Return [X, Y] of the center of cell containing provided text 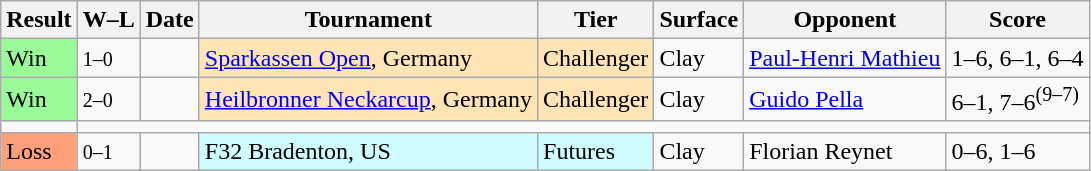
Tournament [368, 20]
Florian Reynet [845, 151]
0–6, 1–6 [1018, 151]
Tier [596, 20]
Loss [39, 151]
Date [170, 20]
Guido Pella [845, 100]
Heilbronner Neckarcup, Germany [368, 100]
Score [1018, 20]
F32 Bradenton, US [368, 151]
Opponent [845, 20]
Sparkassen Open, Germany [368, 58]
W–L [108, 20]
2–0 [108, 100]
6–1, 7–6(9–7) [1018, 100]
Surface [699, 20]
Paul-Henri Mathieu [845, 58]
1–0 [108, 58]
Result [39, 20]
Futures [596, 151]
1–6, 6–1, 6–4 [1018, 58]
0–1 [108, 151]
